Scan for the cell matching the given text and deliver its [x, y] coordinate at center. 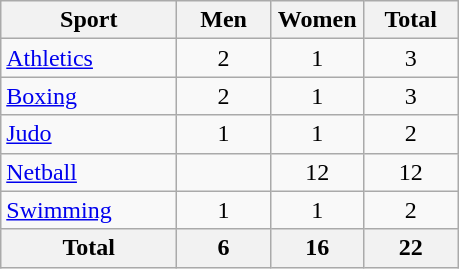
6 [224, 248]
Men [224, 20]
Women [317, 20]
Athletics [89, 58]
Swimming [89, 210]
16 [317, 248]
Netball [89, 172]
Judo [89, 134]
Boxing [89, 96]
22 [411, 248]
Sport [89, 20]
